Output the (X, Y) coordinate of the center of the cell containing the given text.  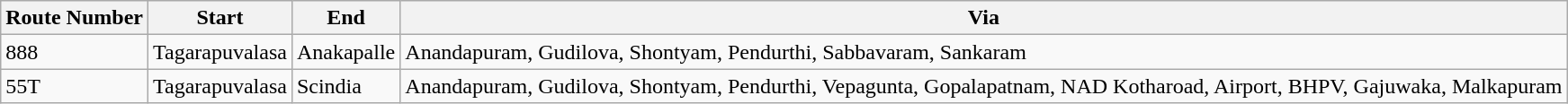
Anakapalle (345, 52)
End (345, 18)
888 (75, 52)
Via (984, 18)
55T (75, 86)
Scindia (345, 86)
Anandapuram, Gudilova, Shontyam, Pendurthi, Vepagunta, Gopalapatnam, NAD Kotharoad, Airport, BHPV, Gajuwaka, Malkapuram (984, 86)
Anandapuram, Gudilova, Shontyam, Pendurthi, Sabbavaram, Sankaram (984, 52)
Start (220, 18)
Route Number (75, 18)
